Return (x, y) of the center of cell containing provided text 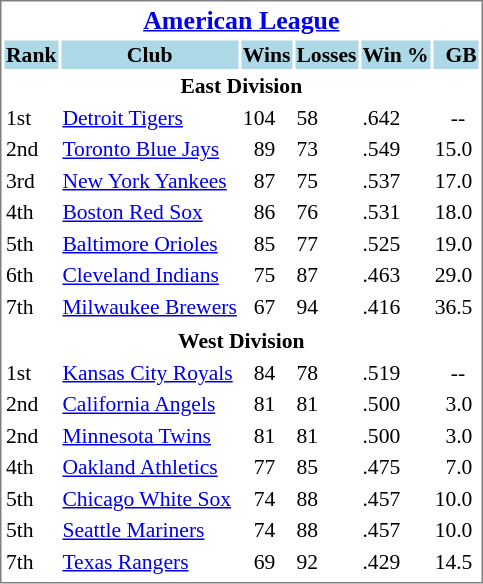
3rd (30, 180)
West Division (241, 341)
19.0 (456, 244)
.525 (396, 244)
Wins (266, 54)
Milwaukee Brewers (150, 306)
Toronto Blue Jays (150, 149)
17.0 (456, 180)
Baltimore Orioles (150, 244)
New York Yankees (150, 180)
84 (266, 372)
89 (266, 149)
36.5 (456, 306)
Minnesota Twins (150, 436)
Kansas City Royals (150, 372)
Losses (326, 54)
18.0 (456, 212)
78 (326, 372)
Win % (396, 54)
Boston Red Sox (150, 212)
.429 (396, 562)
67 (266, 306)
14.5 (456, 562)
Detroit Tigers (150, 118)
East Division (241, 86)
29.0 (456, 275)
Oakland Athletics (150, 467)
.531 (396, 212)
.463 (396, 275)
.519 (396, 372)
Seattle Mariners (150, 530)
.416 (396, 306)
.549 (396, 149)
.537 (396, 180)
Cleveland Indians (150, 275)
GB (456, 54)
94 (326, 306)
Club (150, 54)
69 (266, 562)
6th (30, 275)
7.0 (456, 467)
Rank (30, 54)
Chicago White Sox (150, 498)
76 (326, 212)
.475 (396, 467)
92 (326, 562)
Texas Rangers (150, 562)
73 (326, 149)
.642 (396, 118)
86 (266, 212)
15.0 (456, 149)
California Angels (150, 404)
58 (326, 118)
American League (241, 20)
104 (266, 118)
